Identify which cell holds the provided text, then report its (x, y) central coordinate. 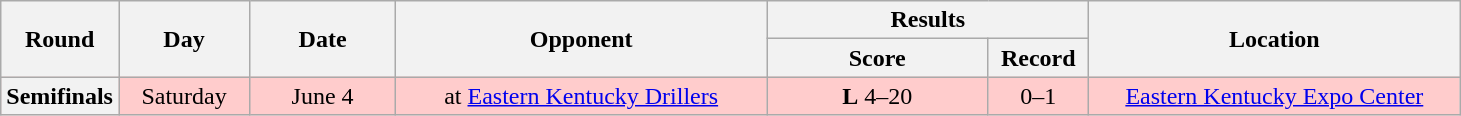
Record (1038, 58)
Opponent (582, 39)
0–1 (1038, 96)
Score (878, 58)
at Eastern Kentucky Drillers (582, 96)
Location (1274, 39)
Semifinals (60, 96)
Results (928, 20)
Day (184, 39)
June 4 (323, 96)
L 4–20 (878, 96)
Saturday (184, 96)
Eastern Kentucky Expo Center (1274, 96)
Date (323, 39)
Round (60, 39)
